Output the [X, Y] coordinate of the center of the cell containing the given text.  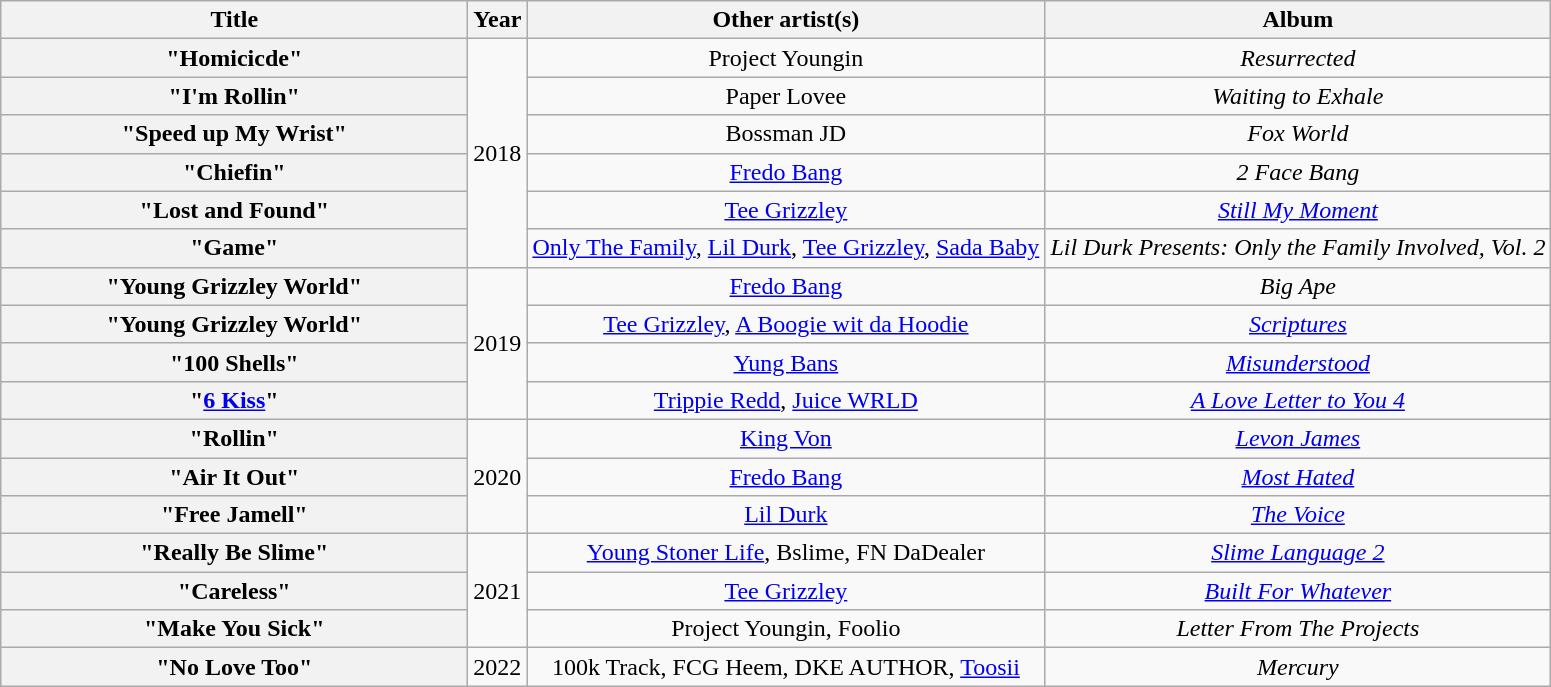
2018 [498, 153]
Tee Grizzley, A Boogie wit da Hoodie [786, 324]
2022 [498, 667]
King Von [786, 438]
Letter From The Projects [1298, 629]
"Air It Out" [234, 477]
Lil Durk [786, 515]
"100 Shells" [234, 362]
Still My Moment [1298, 210]
The Voice [1298, 515]
Album [1298, 20]
"Homicicde" [234, 58]
Lil Durk Presents: Only the Family Involved, Vol. 2 [1298, 248]
"Make You Sick" [234, 629]
"Lost and Found" [234, 210]
Levon James [1298, 438]
Bossman JD [786, 134]
2021 [498, 591]
Paper Lovee [786, 96]
Slime Language 2 [1298, 553]
2 Face Bang [1298, 172]
Big Ape [1298, 286]
"No Love Too" [234, 667]
Misunderstood [1298, 362]
Most Hated [1298, 477]
Resurrected [1298, 58]
Year [498, 20]
"I'm Rollin" [234, 96]
"6 Kiss" [234, 400]
"Speed up My Wrist" [234, 134]
"Chiefin" [234, 172]
Title [234, 20]
Built For Whatever [1298, 591]
100k Track, FCG Heem, DKE AUTHOR, Toosii [786, 667]
Other artist(s) [786, 20]
Scriptures [1298, 324]
"Rollin" [234, 438]
"Free Jamell" [234, 515]
"Really Be Slime" [234, 553]
Yung Bans [786, 362]
Young Stoner Life, Bslime, FN DaDealer [786, 553]
Fox World [1298, 134]
A Love Letter to You 4 [1298, 400]
Mercury [1298, 667]
"Game" [234, 248]
Project Youngin, Foolio [786, 629]
"Careless" [234, 591]
Trippie Redd, Juice WRLD [786, 400]
2019 [498, 343]
Only The Family, Lil Durk, Tee Grizzley, Sada Baby [786, 248]
2020 [498, 476]
Waiting to Exhale [1298, 96]
Project Youngin [786, 58]
